Locate the cell with the specified text and output its [X, Y] center coordinate. 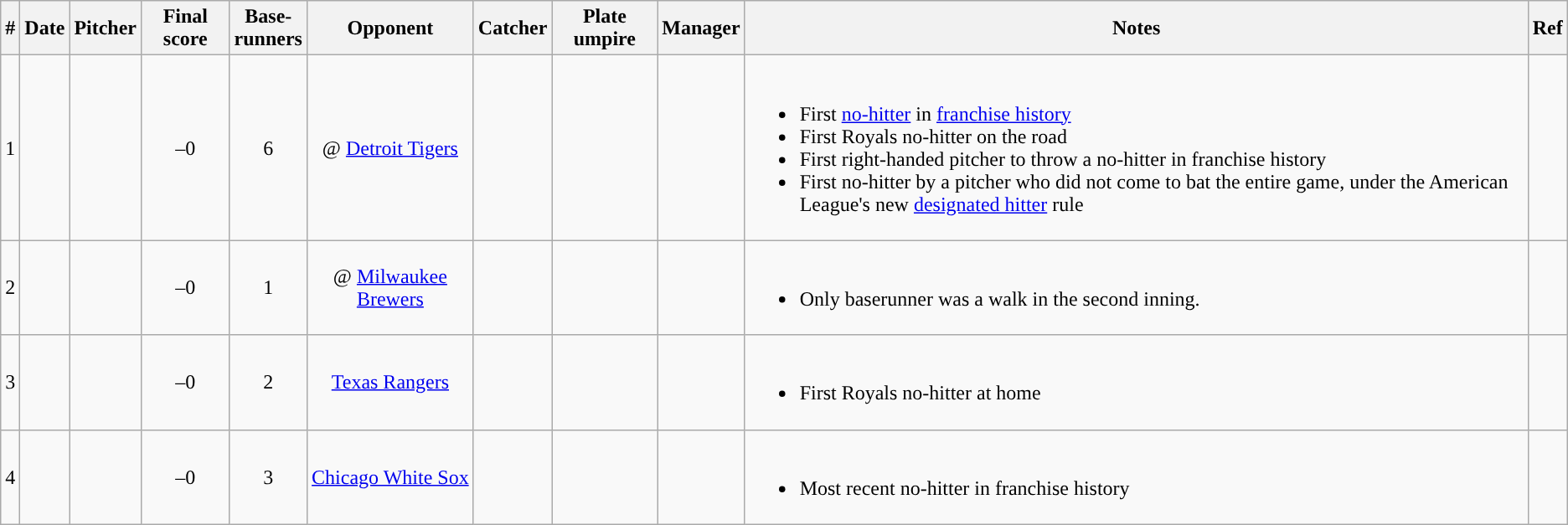
Final score [186, 28]
First Royals no-hitter at home [1136, 382]
Catcher [513, 28]
@ Milwaukee Brewers [390, 288]
Notes [1136, 28]
Only baserunner was a walk in the second inning. [1136, 288]
Manager [701, 28]
Chicago White Sox [390, 477]
6 [268, 147]
Plate umpire [605, 28]
Base-runners [268, 28]
Texas Rangers [390, 382]
Date [45, 28]
Opponent [390, 28]
Most recent no-hitter in franchise history [1136, 477]
Ref [1548, 28]
# [10, 28]
@ Detroit Tigers [390, 147]
4 [10, 477]
Pitcher [106, 28]
